From the cell containing the given text, extract its center point as [x, y] coordinate. 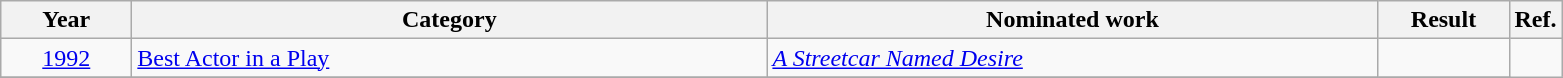
Result [1444, 20]
A Streetcar Named Desire [1072, 58]
1992 [66, 58]
Nominated work [1072, 20]
Best Actor in a Play [450, 58]
Category [450, 20]
Ref. [1536, 20]
Year [66, 20]
